For the text-containing cell, return its midpoint in (X, Y) coordinate format. 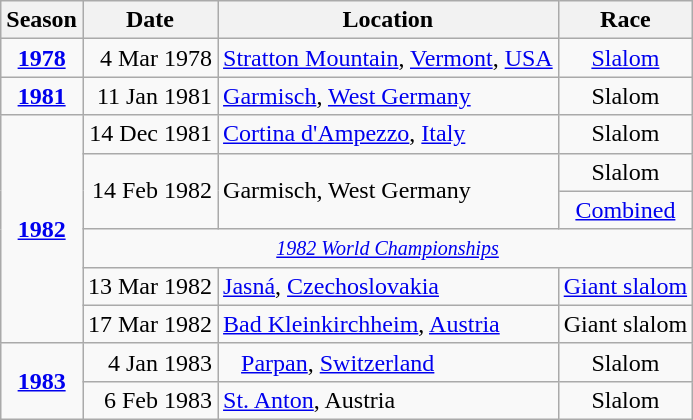
11 Jan 1981 (150, 96)
1982 World Championships (387, 248)
14 Feb 1982 (150, 191)
1981 (42, 96)
St. Anton, Austria (388, 400)
Season (42, 20)
17 Mar 1982 (150, 324)
Combined (625, 210)
13 Mar 1982 (150, 286)
14 Dec 1981 (150, 134)
1978 (42, 58)
1983 (42, 381)
Cortina d'Ampezzo, Italy (388, 134)
4 Mar 1978 (150, 58)
Stratton Mountain, Vermont, USA (388, 58)
Jasná, Czechoslovakia (388, 286)
Location (388, 20)
Bad Kleinkirchheim, Austria (388, 324)
1982 (42, 229)
Race (625, 20)
6 Feb 1983 (150, 400)
Parpan, Switzerland (388, 362)
Date (150, 20)
4 Jan 1983 (150, 362)
